Scan for the cell matching the given text and deliver its (x, y) coordinate at center. 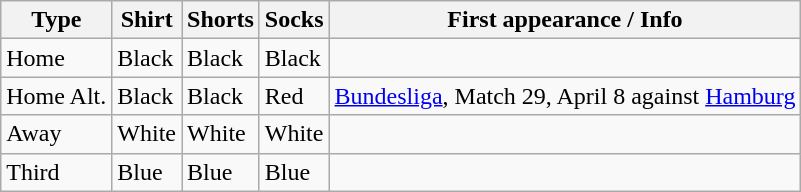
Type (56, 20)
Home Alt. (56, 96)
Shirt (147, 20)
Shorts (221, 20)
Home (56, 58)
Socks (294, 20)
Red (294, 96)
First appearance / Info (565, 20)
Bundesliga, Match 29, April 8 against Hamburg (565, 96)
Away (56, 134)
Third (56, 172)
